Identify which cell holds the provided text, then report its (X, Y) central coordinate. 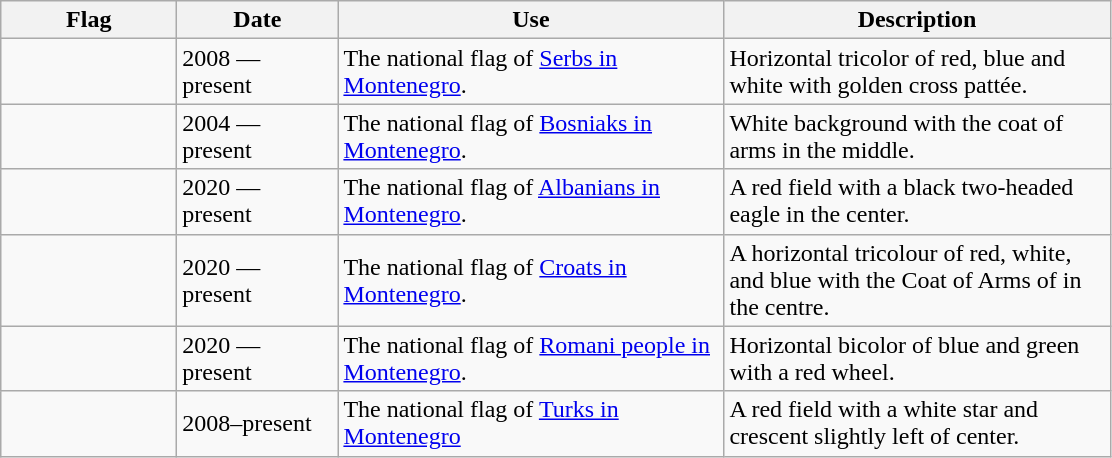
Date (258, 20)
Flag (89, 20)
A red field with a black two-headed eagle in the center. (917, 202)
White background with the coat of arms in the middle. (917, 136)
Description (917, 20)
Horizontal tricolor of red, blue and white with golden cross pattée. (917, 72)
The national flag of Croats in Montenegro. (531, 280)
Use (531, 20)
The national flag of Serbs in Montenegro. (531, 72)
The national flag of Turks in Montenegro (531, 424)
A horizontal tricolour of red, white, and blue with the Coat of Arms of in the centre. (917, 280)
The national flag of Albanians in Montenegro. (531, 202)
2004 — present (258, 136)
The national flag of Romani people in Montenegro. (531, 358)
2008–present (258, 424)
The national flag of Bosniaks in Montenegro. (531, 136)
Horizontal bicolor of blue and green with a red wheel. (917, 358)
A red field with a white star and crescent slightly left of center. (917, 424)
2008 — present (258, 72)
